Search for the cell housing the specified text and yield its (X, Y) center coordinate. 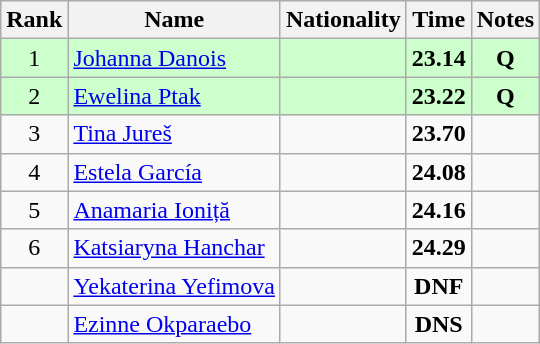
24.08 (438, 172)
1 (34, 58)
Ewelina Ptak (174, 96)
2 (34, 96)
5 (34, 210)
3 (34, 134)
Name (174, 20)
Ezinne Okparaebo (174, 324)
Yekaterina Yefimova (174, 286)
Tina Jureš (174, 134)
24.16 (438, 210)
Johanna Danois (174, 58)
23.22 (438, 96)
DNF (438, 286)
DNS (438, 324)
Anamaria Ioniță (174, 210)
23.70 (438, 134)
24.29 (438, 248)
Nationality (343, 20)
Notes (505, 20)
4 (34, 172)
6 (34, 248)
Katsiaryna Hanchar (174, 248)
23.14 (438, 58)
Estela García (174, 172)
Rank (34, 20)
Time (438, 20)
